Return (x, y) of the center of cell containing provided text 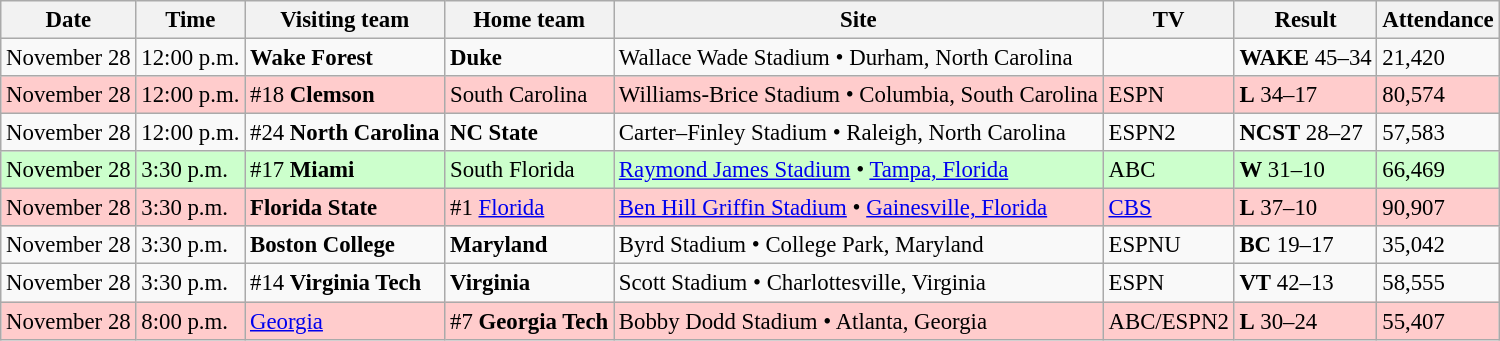
Time (190, 20)
55,407 (1438, 321)
L 37–10 (1306, 208)
NC State (530, 133)
CBS (1168, 208)
35,042 (1438, 245)
80,574 (1438, 95)
21,420 (1438, 58)
Georgia (345, 321)
VT 42–13 (1306, 283)
Duke (530, 58)
#24 North Carolina (345, 133)
Scott Stadium • Charlottesville, Virginia (859, 283)
57,583 (1438, 133)
Florida State (345, 208)
#7 Georgia Tech (530, 321)
Ben Hill Griffin Stadium • Gainesville, Florida (859, 208)
TV (1168, 20)
Site (859, 20)
8:00 p.m. (190, 321)
#17 Miami (345, 170)
ABC/ESPN2 (1168, 321)
L 30–24 (1306, 321)
Maryland (530, 245)
BC 19–17 (1306, 245)
Wake Forest (345, 58)
South Florida (530, 170)
Attendance (1438, 20)
Wallace Wade Stadium • Durham, North Carolina (859, 58)
Home team (530, 20)
Carter–Finley Stadium • Raleigh, North Carolina (859, 133)
Raymond James Stadium • Tampa, Florida (859, 170)
ABC (1168, 170)
58,555 (1438, 283)
Boston College (345, 245)
Result (1306, 20)
Visiting team (345, 20)
WAKE 45–34 (1306, 58)
ESPN2 (1168, 133)
Virginia (530, 283)
66,469 (1438, 170)
L 34–17 (1306, 95)
#1 Florida (530, 208)
#14 Virginia Tech (345, 283)
Bobby Dodd Stadium • Atlanta, Georgia (859, 321)
South Carolina (530, 95)
90,907 (1438, 208)
NCST 28–27 (1306, 133)
#18 Clemson (345, 95)
Williams-Brice Stadium • Columbia, South Carolina (859, 95)
ESPNU (1168, 245)
W 31–10 (1306, 170)
Byrd Stadium • College Park, Maryland (859, 245)
Date (68, 20)
